Return (X, Y) of the center of cell containing provided text 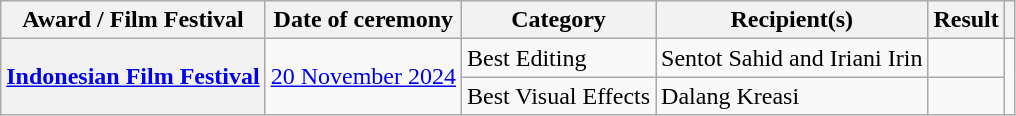
20 November 2024 (363, 77)
Award / Film Festival (133, 20)
Best Visual Effects (559, 96)
Category (559, 20)
Sentot Sahid and Iriani Irin (792, 58)
Dalang Kreasi (792, 96)
Result (966, 20)
Date of ceremony (363, 20)
Indonesian Film Festival (133, 77)
Best Editing (559, 58)
Recipient(s) (792, 20)
